For the text-containing cell, return its midpoint in [x, y] coordinate format. 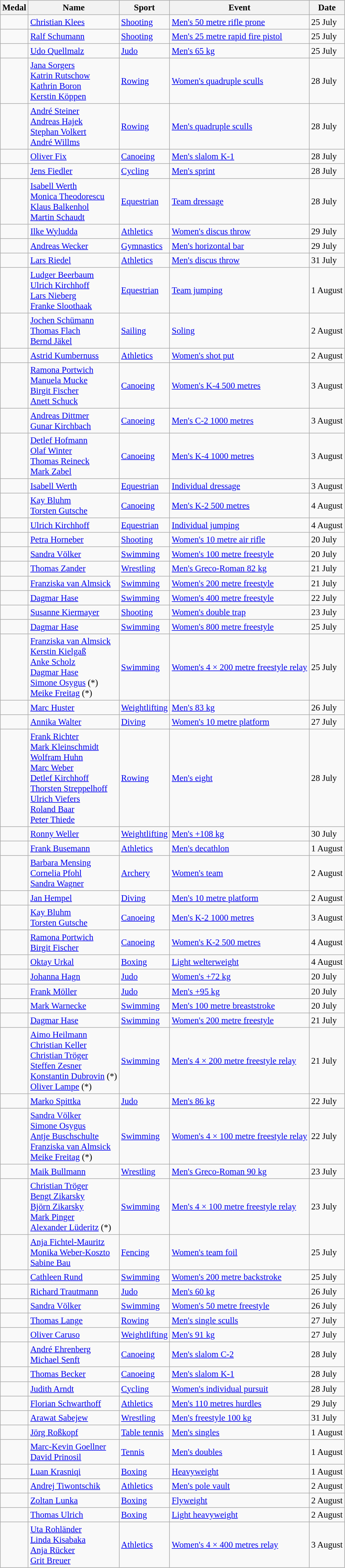
Men's 50 metre rifle prone [239, 22]
Ludger BeerbaumUlrich KirchhoffLars NiebergFranke Sloothaak [74, 290]
Jochen SchümannThomas FlachBernd Jäkel [74, 331]
Susanne Kiermayer [74, 612]
Jens Fiedler [74, 171]
Sailing [144, 331]
Mark Warnecke [74, 1006]
Frank Möller [74, 991]
Cathleen Rund [74, 1277]
Table tennis [144, 1432]
Men's slalom C-2 [239, 1355]
Men's 60 kg [239, 1292]
Women's 10 metre air rifle [239, 540]
Flyweight [239, 1500]
Women's K-4 500 metres [239, 385]
Udo Quellmalz [74, 51]
Oliver Caruso [74, 1335]
Jana SorgersKatrin RutschowKathrin BoronKerstin Köppen [74, 81]
Frank Busemann [74, 849]
Date [327, 8]
Women's K-2 500 metres [239, 942]
Men's singles [239, 1432]
Ramona PortwichManuela MuckeBirgit FischerAnett Schuck [74, 385]
Women's discus throw [239, 231]
Anja Fichtel-MauritzMonika Weber-KosztoSabine Bau [74, 1252]
Team dressage [239, 202]
Astrid Kumbernuss [74, 355]
Thomas Zander [74, 569]
Lars Riedel [74, 260]
Women's quadruple sculls [239, 81]
Men's 86 kg [239, 1101]
Maik Bullmann [74, 1171]
André EhrenbergMichael Senft [74, 1355]
Richard Trautmann [74, 1292]
Men's freestyle 100 kg [239, 1418]
Ralf Schumann [74, 37]
Event [239, 8]
Franziska van AlmsickKerstin KielgaßAnke ScholzDagmar HaseSimone Osygus (*)Meike Freitag (*) [74, 667]
Women's 100 metre freestyle [239, 554]
Florian Schwarthoff [74, 1403]
Christian TrögerBengt ZikarskyBjörn ZikarskyMark PingerAlexander Lüderitz (*) [74, 1207]
Men's K-2 1000 metres [239, 918]
Women's 50 metre freestyle [239, 1306]
Women's 10 metre platform [239, 722]
Petra Horneber [74, 540]
Uta RohländerLinda KisabakaAnja RückerGrit Breuer [74, 1545]
Annika Walter [74, 722]
Men's horizontal bar [239, 246]
Marc Huster [74, 707]
Tennis [144, 1452]
Thomas Ulrich [74, 1515]
Christian Klees [74, 22]
Thomas Lange [74, 1321]
Men's K-4 1000 metres [239, 456]
Men's 110 metres hurdles [239, 1403]
Women's shot put [239, 355]
Marc-Kevin GoellnerDavid Prinosil [74, 1452]
Franziska van Almsick [74, 583]
Jan Hempel [74, 898]
Women's 400 metre freestyle [239, 598]
Barbara MensingCornelia PfohlSandra Wagner [74, 873]
Women's 4 × 200 metre freestyle relay [239, 667]
Name [74, 8]
Gymnastics [144, 246]
Men's eight [239, 778]
Men's 83 kg [239, 707]
Women's 4 × 400 metres relay [239, 1545]
Andreas DittmerGunar Kirchbach [74, 421]
Thomas Becker [74, 1375]
Ulrich Kirchhoff [74, 525]
Oktay Urkal [74, 962]
Men's C-2 1000 metres [239, 421]
Men's 4 × 200 metre freestyle relay [239, 1060]
Ilke Wyludda [74, 231]
Andreas Wecker [74, 246]
Men's 65 kg [239, 51]
Detlef HofmannOlaf WinterThomas ReineckMark Zabel [74, 456]
Men's single sculls [239, 1321]
Soling [239, 331]
Sandra VölkerSimone OsygusAntje BuschschulteFranziska van AlmsickMeike Freitag (*) [74, 1136]
Heavyweight [239, 1471]
Men's 4 × 100 metre freestyle relay [239, 1207]
Individual dressage [239, 486]
Medal [15, 8]
Men's 91 kg [239, 1335]
Ramona PortwichBirgit Fischer [74, 942]
Oliver Fix [74, 157]
Light heavyweight [239, 1515]
Men's quadruple sculls [239, 127]
Aimo HeilmannChristian KellerChristian TrögerSteffen ZesnerKonstantin Dubrovin (*)Oliver Lampe (*) [74, 1060]
Men's Greco-Roman 82 kg [239, 569]
Men's discus throw [239, 260]
Andrej Tiwontschik [74, 1486]
Zoltan Lunka [74, 1500]
Light welterweight [239, 962]
Women's team [239, 873]
Johanna Hagn [74, 977]
Men's 10 metre platform [239, 898]
Men's +95 kg [239, 991]
Isabell WerthMonica TheodorescuKlaus BalkenholMartin Schaudt [74, 202]
André SteinerAndreas HajekStephan VolkertAndré Willms [74, 127]
Individual jumping [239, 525]
Men's K-2 500 metres [239, 505]
Luan Krasniqi [74, 1471]
Frank RichterMark KleinschmidtWolfram HuhnMarc WeberDetlef KirchhoffThorsten StreppelhoffUlrich ViefersRoland BaarPeter Thiede [74, 778]
Women's 800 metre freestyle [239, 627]
Men's decathlon [239, 849]
Marko Spittka [74, 1101]
Jörg Roßkopf [74, 1432]
Team jumping [239, 290]
Ronny Weller [74, 834]
Men's Greco-Roman 90 kg [239, 1171]
30 July [327, 834]
Men's doubles [239, 1452]
Judith Arndt [74, 1389]
Women's 4 × 100 metre freestyle relay [239, 1136]
Men's 100 metre breaststroke [239, 1006]
Men's +108 kg [239, 834]
Isabell Werth [74, 486]
Archery [144, 873]
Women's +72 kg [239, 977]
Sport [144, 8]
Fencing [144, 1252]
Women's individual pursuit [239, 1389]
Men's pole vault [239, 1486]
Women's 200 metre backstroke [239, 1277]
Men's 25 metre rapid fire pistol [239, 37]
Women's double trap [239, 612]
Women's team foil [239, 1252]
Men's sprint [239, 171]
Arawat Sabejew [74, 1418]
